Pinpoint the cell where the given text exists, returning its [X, Y] midpoint coordinate. 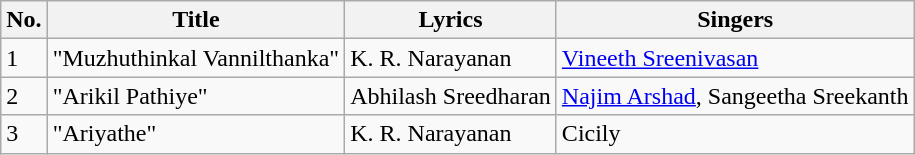
3 [24, 134]
Singers [735, 20]
"Arikil Pathiye" [196, 96]
"Ariyathe" [196, 134]
Abhilash Sreedharan [451, 96]
Cicily [735, 134]
No. [24, 20]
Vineeth Sreenivasan [735, 58]
Lyrics [451, 20]
"Muzhuthinkal Vannilthanka" [196, 58]
Title [196, 20]
2 [24, 96]
Najim Arshad, Sangeetha Sreekanth [735, 96]
1 [24, 58]
